Provide the (X, Y) coordinate of the cell's center where the given text is located.  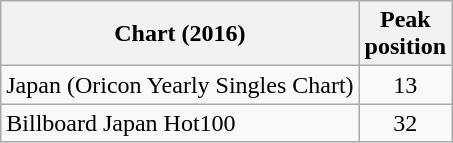
Billboard Japan Hot100 (180, 123)
Chart (2016) (180, 34)
Peakposition (405, 34)
13 (405, 85)
Japan (Oricon Yearly Singles Chart) (180, 85)
32 (405, 123)
